Detect which cell encompasses the target text, then output its (x, y) center coordinate. 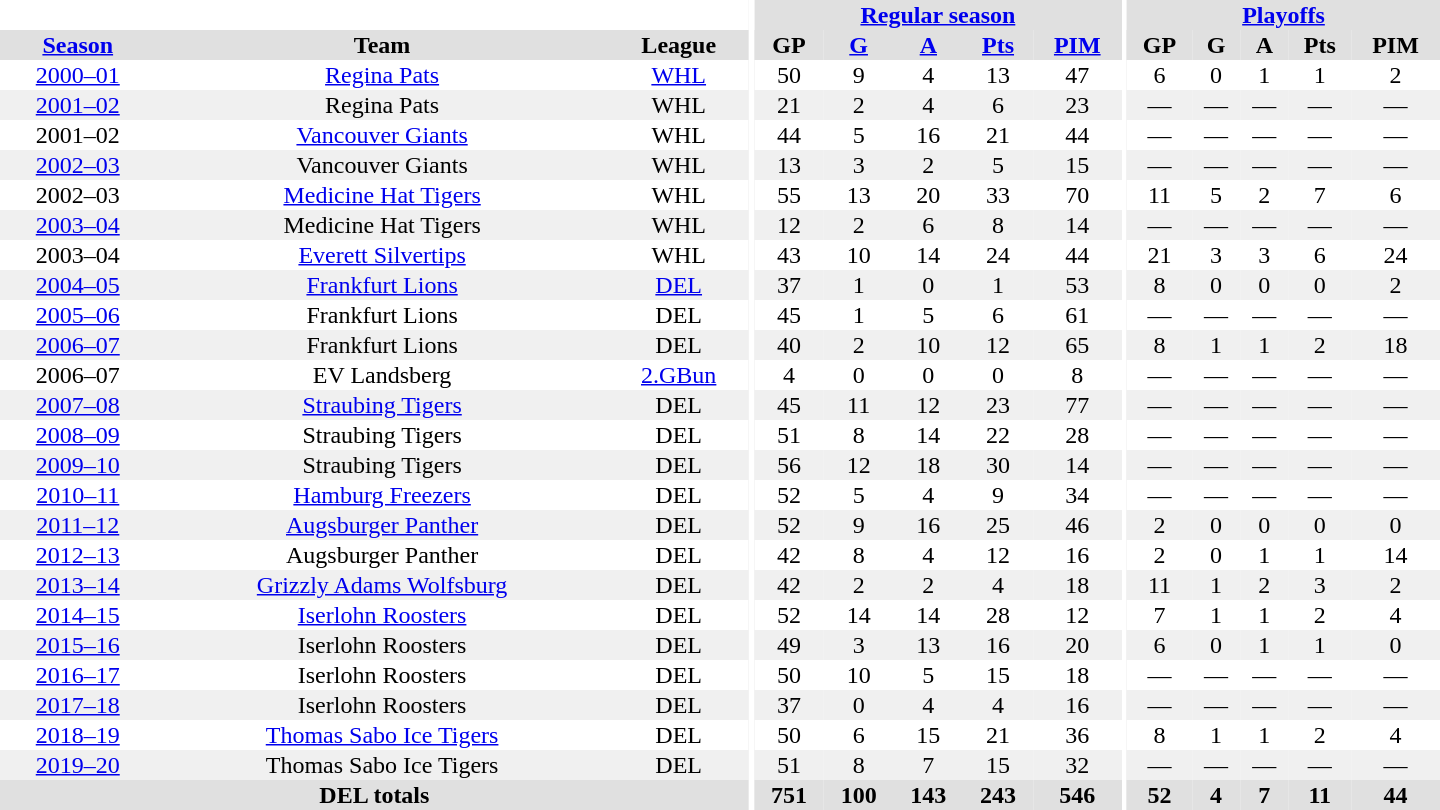
32 (1078, 765)
53 (1078, 285)
22 (998, 435)
77 (1078, 405)
2011–12 (78, 525)
2016–17 (78, 675)
2010–11 (78, 495)
Season (78, 45)
Team (382, 45)
46 (1078, 525)
2018–19 (78, 735)
49 (789, 645)
2009–10 (78, 465)
751 (789, 795)
Hamburg Freezers (382, 495)
2014–15 (78, 615)
30 (998, 465)
55 (789, 195)
43 (789, 255)
2008–09 (78, 435)
36 (1078, 735)
47 (1078, 75)
2012–13 (78, 555)
34 (1078, 495)
2007–08 (78, 405)
2013–14 (78, 585)
61 (1078, 315)
70 (1078, 195)
100 (859, 795)
2004–05 (78, 285)
Everett Silvertips (382, 255)
40 (789, 345)
33 (998, 195)
65 (1078, 345)
2015–16 (78, 645)
2019–20 (78, 765)
56 (789, 465)
25 (998, 525)
Playoffs (1284, 15)
2000–01 (78, 75)
2005–06 (78, 315)
Grizzly Adams Wolfsburg (382, 585)
2017–18 (78, 705)
EV Landsberg (382, 375)
2.GBun (679, 375)
DEL totals (374, 795)
546 (1078, 795)
League (679, 45)
243 (998, 795)
Regular season (938, 15)
143 (928, 795)
